Scan for the cell matching the given text and deliver its [x, y] coordinate at center. 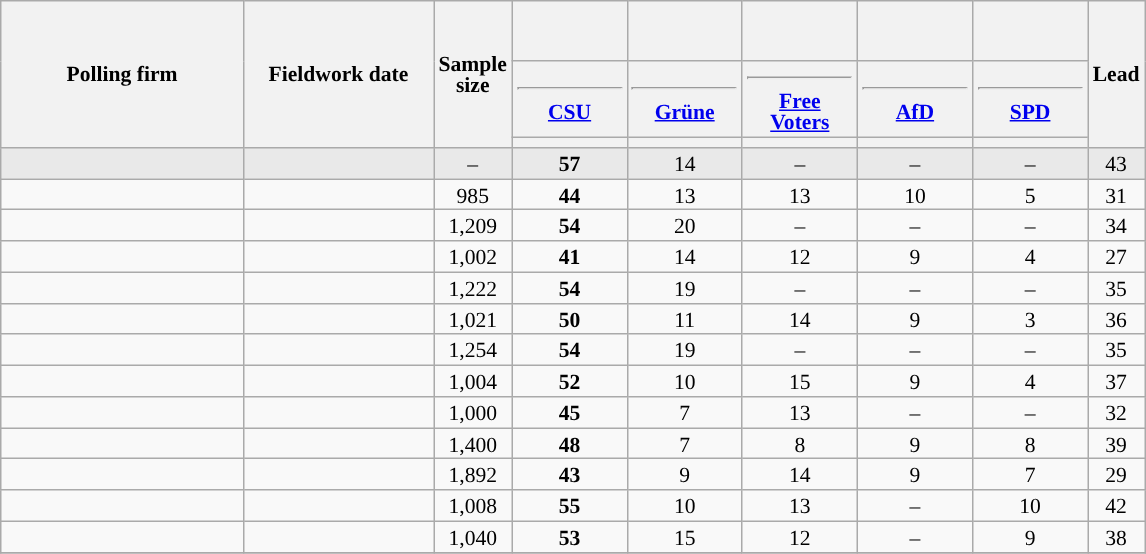
Lead [1116, 74]
1,040 [473, 536]
Polling firm [122, 74]
3 [1030, 320]
1,209 [473, 226]
38 [1116, 536]
29 [1116, 474]
36 [1116, 320]
1,222 [473, 288]
1,400 [473, 444]
SPD [1030, 100]
1,002 [473, 256]
57 [570, 164]
985 [473, 194]
42 [1116, 506]
1,008 [473, 506]
1,254 [473, 350]
Fieldwork date [338, 74]
45 [570, 412]
Grüne [684, 100]
39 [1116, 444]
AfD [914, 100]
1,000 [473, 412]
44 [570, 194]
1,892 [473, 474]
53 [570, 536]
34 [1116, 226]
CSU [570, 100]
20 [684, 226]
37 [1116, 382]
52 [570, 382]
1,021 [473, 320]
32 [1116, 412]
48 [570, 444]
1,004 [473, 382]
11 [684, 320]
31 [1116, 194]
55 [570, 506]
Free Voters [800, 100]
50 [570, 320]
27 [1116, 256]
Samplesize [473, 74]
5 [1030, 194]
41 [570, 256]
